Determine the [x, y] coordinate at the center of the cell enclosing the given text.  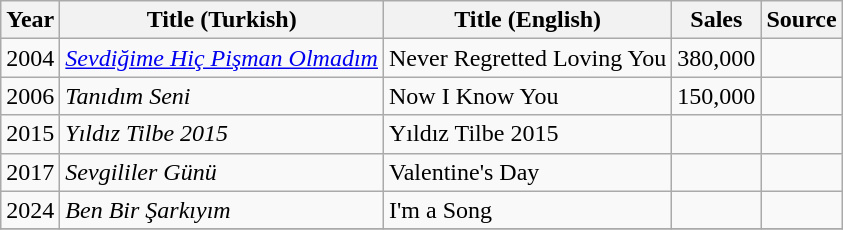
Title (Turkish) [222, 20]
380,000 [716, 58]
Tanıdım Seni [222, 96]
Title (English) [527, 20]
Ben Bir Şarkıyım [222, 210]
Never Regretted Loving You [527, 58]
Now I Know You [527, 96]
I'm a Song [527, 210]
2004 [30, 58]
2006 [30, 96]
Year [30, 20]
Sevdiğime Hiç Pişman Olmadım [222, 58]
Valentine's Day [527, 172]
150,000 [716, 96]
2015 [30, 134]
Sales [716, 20]
Source [802, 20]
Sevgililer Günü [222, 172]
2024 [30, 210]
2017 [30, 172]
